Detect which cell encompasses the target text, then output its (x, y) center coordinate. 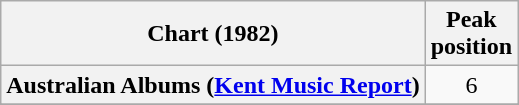
Peakposition (471, 34)
Australian Albums (Kent Music Report) (213, 85)
Chart (1982) (213, 34)
6 (471, 85)
